Output the (x, y) coordinate of the center of the cell containing the given text.  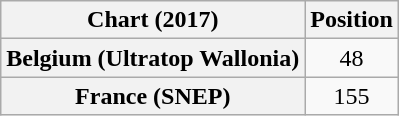
Chart (2017) (153, 20)
48 (352, 58)
Belgium (Ultratop Wallonia) (153, 58)
Position (352, 20)
155 (352, 96)
France (SNEP) (153, 96)
